Scan for the cell matching the given text and deliver its [X, Y] coordinate at center. 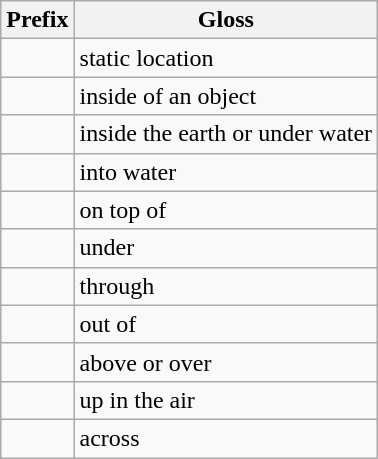
Gloss [226, 20]
inside of an object [226, 96]
through [226, 286]
into water [226, 172]
static location [226, 58]
on top of [226, 210]
inside the earth or under water [226, 134]
across [226, 438]
above or over [226, 362]
out of [226, 324]
Prefix [38, 20]
under [226, 248]
up in the air [226, 400]
